Search for the cell housing the specified text and yield its (x, y) center coordinate. 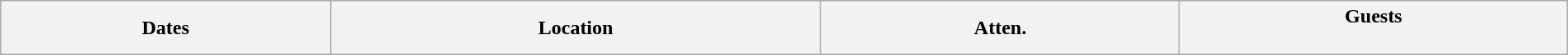
Atten. (1001, 28)
Guests (1373, 28)
Dates (165, 28)
Location (576, 28)
